Return [X, Y] of the center of cell containing provided text 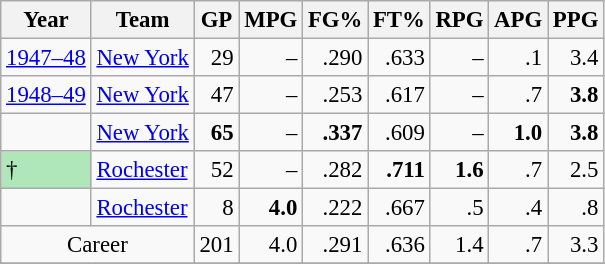
FT% [400, 20]
3.4 [576, 58]
8 [216, 208]
.282 [336, 170]
1.0 [518, 133]
RPG [460, 20]
FG% [336, 20]
1947–48 [46, 58]
.5 [460, 208]
.337 [336, 133]
.1 [518, 58]
.636 [400, 245]
3.3 [576, 245]
201 [216, 245]
.633 [400, 58]
52 [216, 170]
Year [46, 20]
.8 [576, 208]
.667 [400, 208]
1948–49 [46, 95]
Career [98, 245]
† [46, 170]
.609 [400, 133]
.253 [336, 95]
Team [142, 20]
1.6 [460, 170]
.4 [518, 208]
MPG [271, 20]
2.5 [576, 170]
APG [518, 20]
.222 [336, 208]
.711 [400, 170]
.290 [336, 58]
.291 [336, 245]
PPG [576, 20]
1.4 [460, 245]
29 [216, 58]
47 [216, 95]
65 [216, 133]
GP [216, 20]
.617 [400, 95]
